Pinpoint the cell where the given text exists, returning its (X, Y) midpoint coordinate. 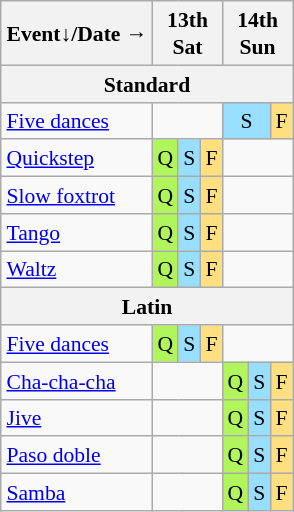
14thSun (258, 33)
Latin (146, 306)
Slow foxtrot (76, 194)
Jive (76, 418)
Samba (76, 492)
Event↓/Date → (76, 33)
Cha-cha-cha (76, 380)
Standard (146, 84)
Waltz (76, 268)
Tango (76, 232)
Paso doble (76, 454)
Quickstep (76, 158)
13thSat (187, 33)
